From the cell containing the given text, extract its center point as [X, Y] coordinate. 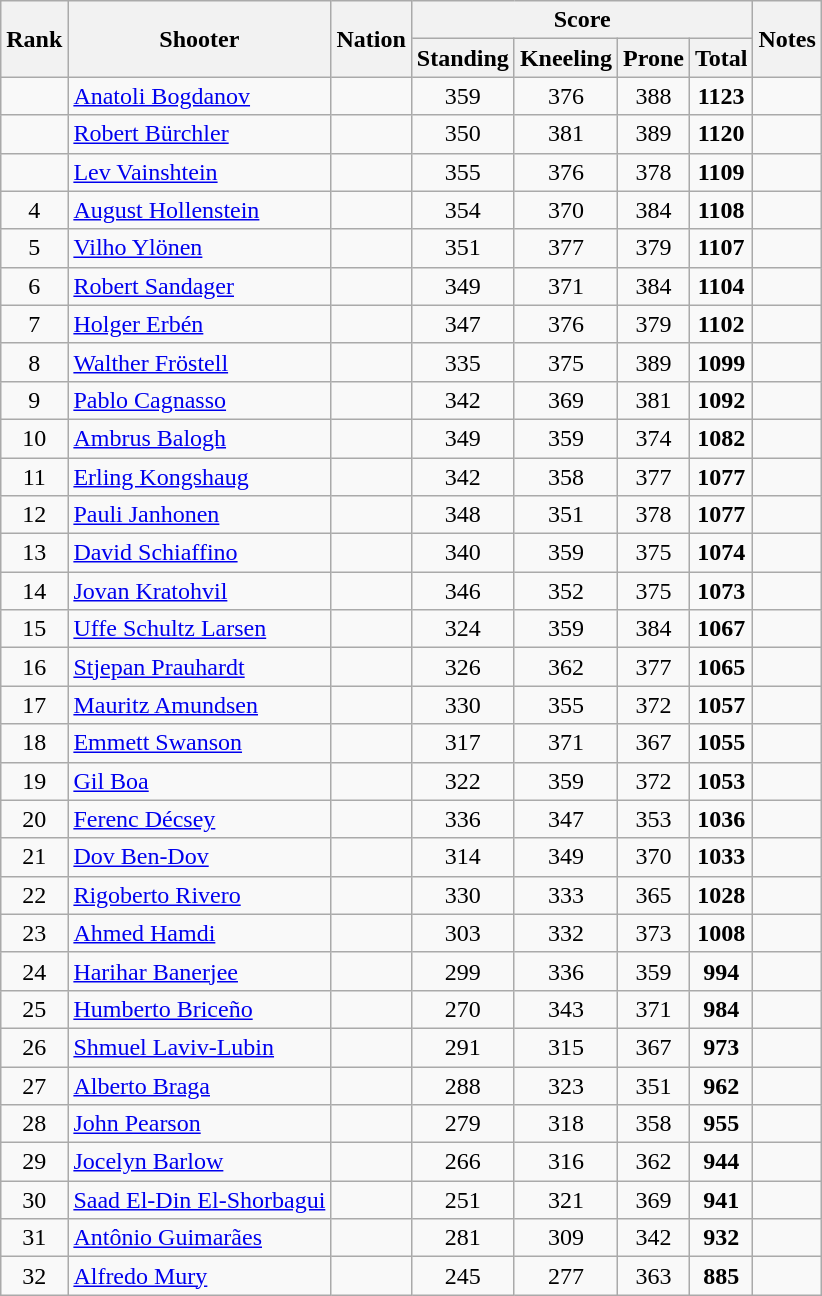
941 [721, 1200]
Prone [653, 58]
333 [566, 895]
315 [566, 1047]
314 [462, 857]
Mauritz Amundsen [200, 705]
335 [462, 362]
1120 [721, 134]
6 [34, 286]
1033 [721, 857]
1102 [721, 324]
10 [34, 438]
Ambrus Balogh [200, 438]
17 [34, 705]
303 [462, 933]
288 [462, 1085]
Lev Vainshtein [200, 172]
15 [34, 629]
John Pearson [200, 1124]
Emmett Swanson [200, 743]
Rank [34, 39]
Shooter [200, 39]
Ahmed Hamdi [200, 933]
245 [462, 1276]
Stjepan Prauhardt [200, 667]
1036 [721, 819]
Harihar Banerjee [200, 971]
374 [653, 438]
363 [653, 1276]
August Hollenstein [200, 210]
12 [34, 515]
David Schiaffino [200, 553]
373 [653, 933]
Jocelyn Barlow [200, 1162]
Pablo Cagnasso [200, 400]
354 [462, 210]
7 [34, 324]
932 [721, 1238]
321 [566, 1200]
332 [566, 933]
30 [34, 1200]
279 [462, 1124]
31 [34, 1238]
Antônio Guimarães [200, 1238]
Robert Sandager [200, 286]
350 [462, 134]
984 [721, 1009]
11 [34, 477]
1092 [721, 400]
29 [34, 1162]
973 [721, 1047]
346 [462, 591]
Shmuel Laviv-Lubin [200, 1047]
266 [462, 1162]
388 [653, 96]
Kneeling [566, 58]
299 [462, 971]
1028 [721, 895]
270 [462, 1009]
21 [34, 857]
27 [34, 1085]
23 [34, 933]
885 [721, 1276]
Uffe Schultz Larsen [200, 629]
Holger Erbén [200, 324]
24 [34, 971]
962 [721, 1085]
340 [462, 553]
25 [34, 1009]
16 [34, 667]
1055 [721, 743]
1057 [721, 705]
20 [34, 819]
8 [34, 362]
Ferenc Décsey [200, 819]
Total [721, 58]
19 [34, 781]
28 [34, 1124]
Jovan Kratohvil [200, 591]
9 [34, 400]
Saad El-Din El-Shorbagui [200, 1200]
Erling Kongshaug [200, 477]
365 [653, 895]
13 [34, 553]
Gil Boa [200, 781]
326 [462, 667]
343 [566, 1009]
309 [566, 1238]
1104 [721, 286]
251 [462, 1200]
26 [34, 1047]
1099 [721, 362]
1053 [721, 781]
322 [462, 781]
Nation [371, 39]
291 [462, 1047]
281 [462, 1238]
Alfredo Mury [200, 1276]
5 [34, 248]
32 [34, 1276]
994 [721, 971]
Humberto Briceño [200, 1009]
Alberto Braga [200, 1085]
1109 [721, 172]
Walther Fröstell [200, 362]
Score [582, 20]
353 [653, 819]
318 [566, 1124]
1123 [721, 96]
317 [462, 743]
323 [566, 1085]
14 [34, 591]
Pauli Janhonen [200, 515]
Robert Bürchler [200, 134]
1108 [721, 210]
944 [721, 1162]
Rigoberto Rivero [200, 895]
1067 [721, 629]
1074 [721, 553]
277 [566, 1276]
Anatoli Bogdanov [200, 96]
352 [566, 591]
955 [721, 1124]
1065 [721, 667]
348 [462, 515]
1008 [721, 933]
1107 [721, 248]
18 [34, 743]
324 [462, 629]
Vilho Ylönen [200, 248]
4 [34, 210]
Notes [787, 39]
1082 [721, 438]
22 [34, 895]
316 [566, 1162]
1073 [721, 591]
Standing [462, 58]
Dov Ben-Dov [200, 857]
